For the text-containing cell, return its midpoint in [x, y] coordinate format. 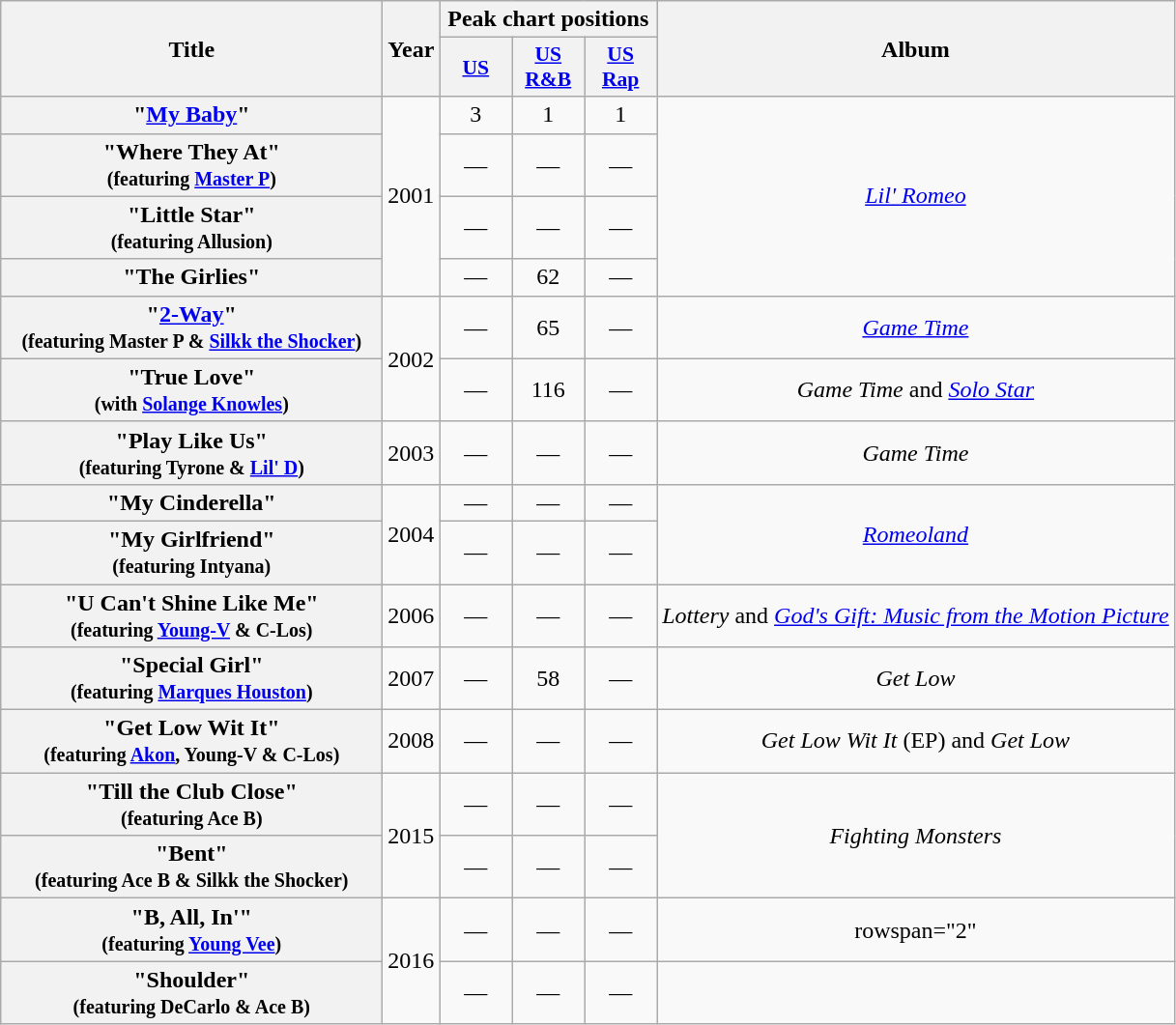
USR&B [549, 68]
2001 [412, 196]
rowspan="2" [916, 929]
"Where They At"(featuring Master P) [191, 164]
65 [549, 327]
"Bent"(featuring Ace B & Silkk the Shocker) [191, 868]
Year [412, 48]
"2-Way"(featuring Master P & Silkk the Shocker) [191, 327]
"Little Star"(featuring Allusion) [191, 228]
58 [549, 678]
2016 [412, 961]
"U Can't Shine Like Me"(featuring Young-V & C-Los) [191, 614]
62 [549, 277]
"True Love"(with Solange Knowles) [191, 390]
2004 [412, 533]
Peak chart positions [549, 19]
"Special Girl"(featuring Marques Houston) [191, 678]
"B, All, In'"(featuring Young Vee) [191, 929]
Title [191, 48]
116 [549, 390]
Lil' Romeo [916, 196]
2015 [412, 836]
2006 [412, 614]
"Get Low Wit It"(featuring Akon, Young-V & C-Los) [191, 742]
"My Girlfriend"(featuring Intyana) [191, 553]
2007 [412, 678]
3 [475, 115]
2008 [412, 742]
Get Low Wit It (EP) and Get Low [916, 742]
"Till the Club Close"(featuring Ace B) [191, 804]
2003 [412, 452]
Album [916, 48]
Lottery and God's Gift: Music from the Motion Picture [916, 614]
"Shoulder"(featuring DeCarlo & Ace B) [191, 993]
Get Low [916, 678]
US [475, 68]
"Play Like Us"(featuring Tyrone & Lil' D) [191, 452]
USRap [620, 68]
Fighting Monsters [916, 836]
"My Cinderella" [191, 502]
"The Girlies" [191, 277]
Game Time and Solo Star [916, 390]
Romeoland [916, 533]
2002 [412, 358]
"My Baby" [191, 115]
